For the text-containing cell, return its midpoint in (x, y) coordinate format. 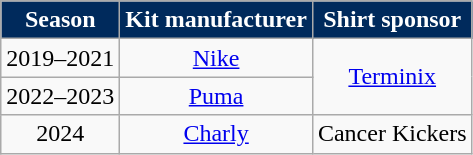
Kit manufacturer (216, 20)
Terminix (392, 77)
2024 (60, 134)
Puma (216, 96)
2019–2021 (60, 58)
2022–2023 (60, 96)
Charly (216, 134)
Cancer Kickers (392, 134)
Season (60, 20)
Nike (216, 58)
Shirt sponsor (392, 20)
